Scan for the cell matching the given text and deliver its (X, Y) coordinate at center. 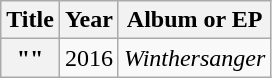
2016 (88, 58)
Title (30, 20)
Winthersanger (194, 58)
Album or EP (194, 20)
Year (88, 20)
"" (30, 58)
